From the cell containing the given text, extract its center point as [X, Y] coordinate. 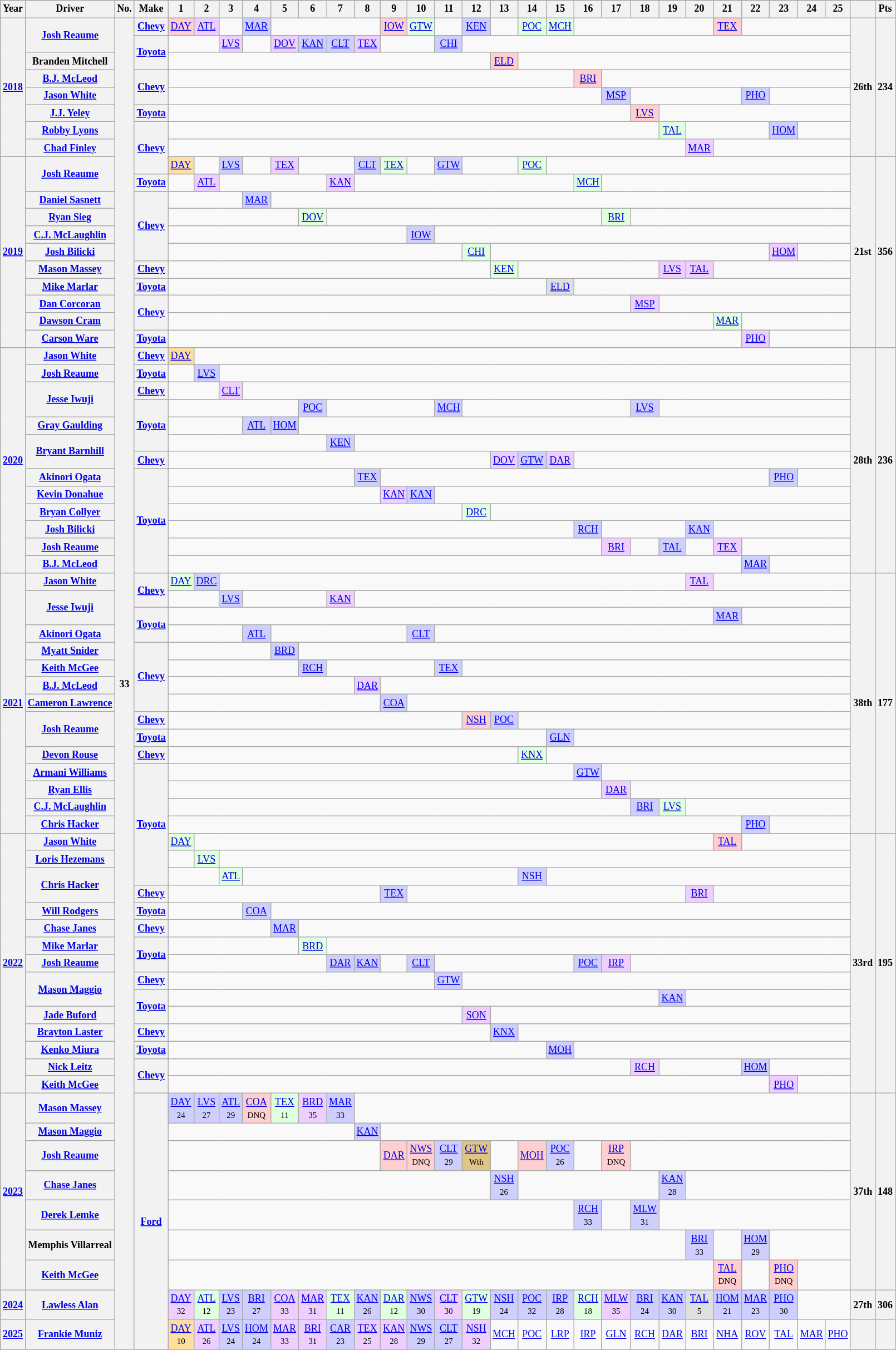
8 [367, 9]
MAR23 [756, 1305]
2024 [13, 1305]
11 [449, 9]
DAY24 [181, 1108]
Armani Williams [70, 772]
Myatt Snider [70, 651]
Dan Corcoran [70, 304]
Daniel Sasnett [70, 200]
Make [151, 9]
MLW35 [616, 1305]
NHA [727, 1334]
NWS29 [421, 1334]
23 [784, 9]
SON [476, 1015]
2022 [13, 963]
Bryan Collyer [70, 512]
Year [13, 9]
TAL5 [700, 1305]
Carson Ware [70, 338]
PHO30 [784, 1305]
3 [231, 9]
COA33 [285, 1305]
ROV [756, 1334]
J.J. Yeley [70, 114]
13 [504, 9]
DAY10 [181, 1334]
5 [285, 9]
HOM29 [756, 1245]
Cameron Lawrence [70, 703]
28th [863, 460]
14 [532, 9]
Chad Finley [70, 148]
ATL26 [206, 1334]
HOM21 [727, 1305]
Derek Lemke [70, 1215]
Ryan Ellis [70, 789]
Driver [70, 9]
ATL29 [231, 1108]
Bryant Barnhill [70, 451]
2020 [13, 460]
15 [560, 9]
2021 [13, 703]
25 [838, 9]
177 [885, 703]
Frankie Muniz [70, 1334]
LVS27 [206, 1108]
4 [257, 9]
CLT30 [449, 1305]
38th [863, 703]
1 [181, 9]
33 [125, 683]
NSH32 [476, 1334]
Memphis Villarreal [70, 1245]
IRPDNQ [616, 1155]
MAR31 [313, 1305]
NWS30 [421, 1305]
148 [885, 1192]
33rd [863, 963]
21 [727, 9]
Jade Buford [70, 1015]
Kenko Miura [70, 1050]
Dawson Cram [70, 322]
Pts [885, 9]
PHODNQ [784, 1275]
KAN26 [367, 1305]
22 [756, 9]
GTW19 [476, 1305]
236 [885, 460]
Devon Rouse [70, 755]
POC26 [560, 1155]
2018 [13, 87]
CLT27 [449, 1334]
2019 [13, 252]
234 [885, 87]
17 [616, 9]
Will Rodgers [70, 912]
6 [313, 9]
Gray Gaulding [70, 425]
NWSDNQ [421, 1155]
COADNQ [257, 1108]
GTWWth [476, 1155]
2025 [13, 1334]
Kevin Donahue [70, 495]
RCH33 [588, 1215]
Ford [151, 1222]
12 [476, 9]
BRI27 [257, 1305]
LVS23 [231, 1305]
BRI33 [700, 1245]
356 [885, 252]
306 [885, 1305]
2 [206, 9]
TALDNQ [727, 1275]
16 [588, 9]
DAY32 [181, 1305]
Branden Mitchell [70, 61]
9 [394, 9]
No. [125, 9]
Ryan Sieg [70, 217]
18 [644, 9]
NSH26 [504, 1185]
Brayton Laster [70, 1033]
LVS24 [231, 1334]
37th [863, 1192]
KAN30 [672, 1305]
27th [863, 1305]
BRI31 [313, 1334]
10 [421, 9]
RCH18 [588, 1305]
MLW31 [644, 1215]
HOM24 [257, 1334]
19 [672, 9]
POC32 [532, 1305]
NSH24 [504, 1305]
24 [812, 9]
20 [700, 9]
LRP [560, 1334]
7 [341, 9]
DAR12 [394, 1305]
26th [863, 87]
IRP28 [560, 1305]
Loris Hezemans [70, 859]
BRD35 [313, 1108]
Lawless Alan [70, 1305]
195 [885, 963]
CAR23 [341, 1334]
Nick Leitz [70, 1067]
TEX25 [367, 1334]
ATL12 [206, 1305]
21st [863, 252]
2023 [13, 1192]
Robby Lyons [70, 130]
CLT29 [449, 1155]
BRI24 [644, 1305]
